Return the (x, y) coordinate for the center point of the cell that contains the specified text.  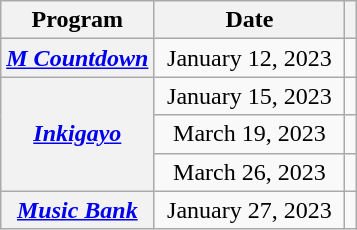
Program (78, 20)
M Countdown (78, 58)
January 27, 2023 (250, 210)
January 15, 2023 (250, 96)
Date (250, 20)
March 19, 2023 (250, 134)
March 26, 2023 (250, 172)
January 12, 2023 (250, 58)
Music Bank (78, 210)
Inkigayo (78, 134)
